Provide the [x, y] coordinate of the cell's center where the given text is located.  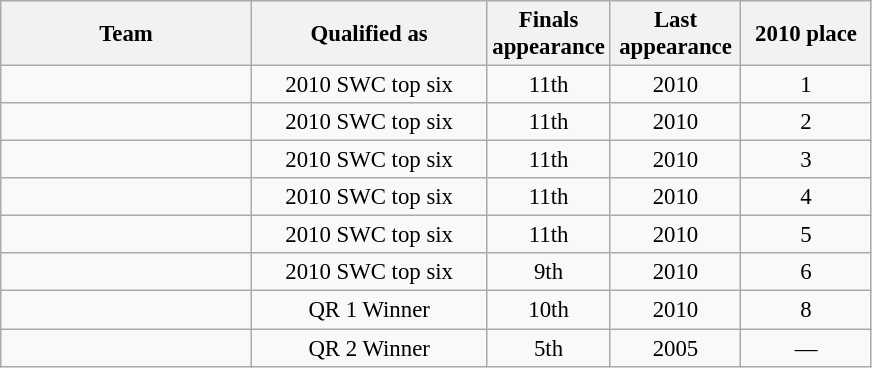
QR 2 Winner [369, 348]
Qualified as [369, 34]
1 [806, 85]
Last appearance [676, 34]
10th [548, 310]
6 [806, 273]
5th [548, 348]
Team [126, 34]
QR 1 Winner [369, 310]
4 [806, 197]
2010 place [806, 34]
8 [806, 310]
Finals appearance [548, 34]
3 [806, 160]
5 [806, 235]
— [806, 348]
9th [548, 273]
2 [806, 122]
2005 [676, 348]
